Detect which cell encompasses the target text, then output its (x, y) center coordinate. 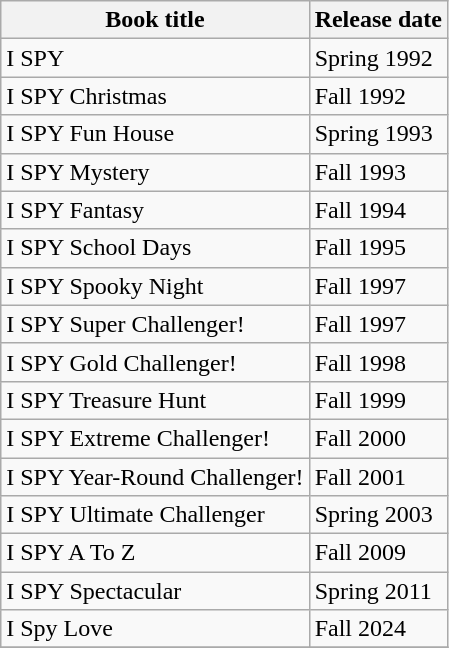
I SPY Mystery (155, 172)
Fall 2024 (378, 629)
Spring 2011 (378, 591)
Spring 1993 (378, 134)
I SPY Extreme Challenger! (155, 438)
I SPY Christmas (155, 96)
I SPY Treasure Hunt (155, 400)
I SPY Ultimate Challenger (155, 515)
I SPY Gold Challenger! (155, 362)
Book title (155, 20)
I SPY A To Z (155, 553)
I SPY Spectacular (155, 591)
Fall 2000 (378, 438)
I SPY Spooky Night (155, 286)
Spring 2003 (378, 515)
Fall 2009 (378, 553)
Fall 1993 (378, 172)
Fall 2001 (378, 477)
Fall 1994 (378, 210)
Fall 1998 (378, 362)
Fall 1995 (378, 248)
Release date (378, 20)
I SPY School Days (155, 248)
I SPY Super Challenger! (155, 324)
I SPY Year-Round Challenger! (155, 477)
I Spy Love (155, 629)
Spring 1992 (378, 58)
I SPY Fun House (155, 134)
Fall 1992 (378, 96)
I SPY Fantasy (155, 210)
Fall 1999 (378, 400)
I SPY (155, 58)
